Identify which cell holds the provided text, then report its (X, Y) central coordinate. 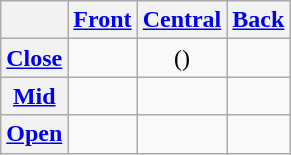
Central (182, 20)
Close (34, 58)
Open (34, 134)
Back (258, 20)
Mid (34, 96)
Front (102, 20)
() (182, 58)
